Locate the cell with the specified text and output its (X, Y) center coordinate. 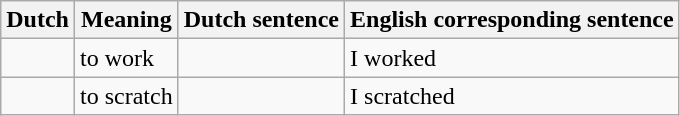
Meaning (126, 20)
I scratched (512, 96)
Dutch (38, 20)
English corresponding sentence (512, 20)
to scratch (126, 96)
I worked (512, 58)
to work (126, 58)
Dutch sentence (261, 20)
